Identify which cell holds the provided text, then report its (x, y) central coordinate. 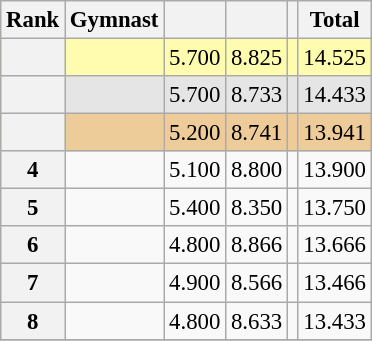
13.900 (334, 170)
13.941 (334, 133)
4.900 (195, 283)
14.525 (334, 58)
8.800 (257, 170)
13.750 (334, 208)
14.433 (334, 95)
8.866 (257, 245)
8.733 (257, 95)
13.466 (334, 283)
8.633 (257, 321)
5.400 (195, 208)
5 (33, 208)
Gymnast (114, 20)
Rank (33, 20)
Total (334, 20)
8.350 (257, 208)
8.741 (257, 133)
8 (33, 321)
13.433 (334, 321)
13.666 (334, 245)
7 (33, 283)
5.200 (195, 133)
4 (33, 170)
6 (33, 245)
8.566 (257, 283)
5.100 (195, 170)
8.825 (257, 58)
